Return [X, Y] of the center of cell containing provided text 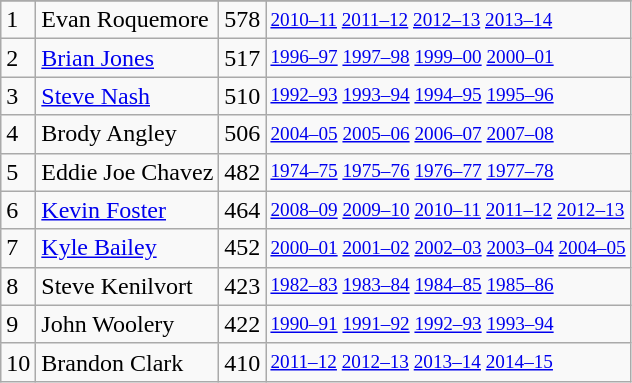
John Woolery [128, 324]
3 [18, 96]
6 [18, 210]
2004–05 2005–06 2006–07 2007–08 [448, 134]
Kevin Foster [128, 210]
4 [18, 134]
Steve Nash [128, 96]
Brandon Clark [128, 362]
410 [242, 362]
8 [18, 286]
Steve Kenilvort [128, 286]
482 [242, 172]
2010–11 2011–12 2012–13 2013–14 [448, 20]
2011–12 2012–13 2013–14 2014–15 [448, 362]
452 [242, 248]
2000–01 2001–02 2002–03 2003–04 2004–05 [448, 248]
2008–09 2009–10 2010–11 2011–12 2012–13 [448, 210]
578 [242, 20]
5 [18, 172]
510 [242, 96]
517 [242, 58]
9 [18, 324]
1990–91 1991–92 1992–93 1993–94 [448, 324]
1982–83 1983–84 1984–85 1985–86 [448, 286]
506 [242, 134]
Kyle Bailey [128, 248]
423 [242, 286]
1 [18, 20]
1996–97 1997–98 1999–00 2000–01 [448, 58]
Brody Angley [128, 134]
1992–93 1993–94 1994–95 1995–96 [448, 96]
1974–75 1975–76 1976–77 1977–78 [448, 172]
422 [242, 324]
7 [18, 248]
464 [242, 210]
Brian Jones [128, 58]
10 [18, 362]
Eddie Joe Chavez [128, 172]
2 [18, 58]
Evan Roquemore [128, 20]
